Search for the cell housing the specified text and yield its [X, Y] center coordinate. 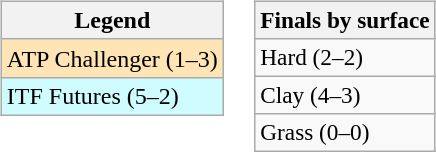
Clay (4–3) [345, 95]
Hard (2–2) [345, 57]
Grass (0–0) [345, 133]
Finals by surface [345, 20]
Legend [112, 20]
ITF Futures (5–2) [112, 96]
ATP Challenger (1–3) [112, 58]
